Extract the (x, y) coordinate from the center of the cell holding the provided text.  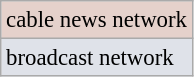
broadcast network (97, 58)
cable news network (97, 20)
